Extract the (x, y) coordinate from the center of the cell holding the provided text.  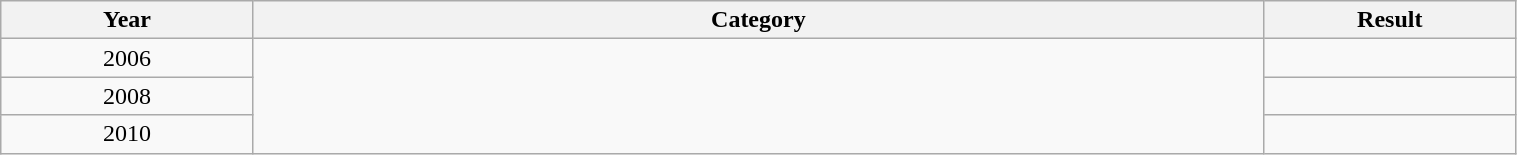
Result (1390, 20)
Year (128, 20)
2010 (128, 134)
2006 (128, 58)
Category (758, 20)
2008 (128, 96)
